Capture the cell that displays the provided text and extract its (X, Y) central coordinate. 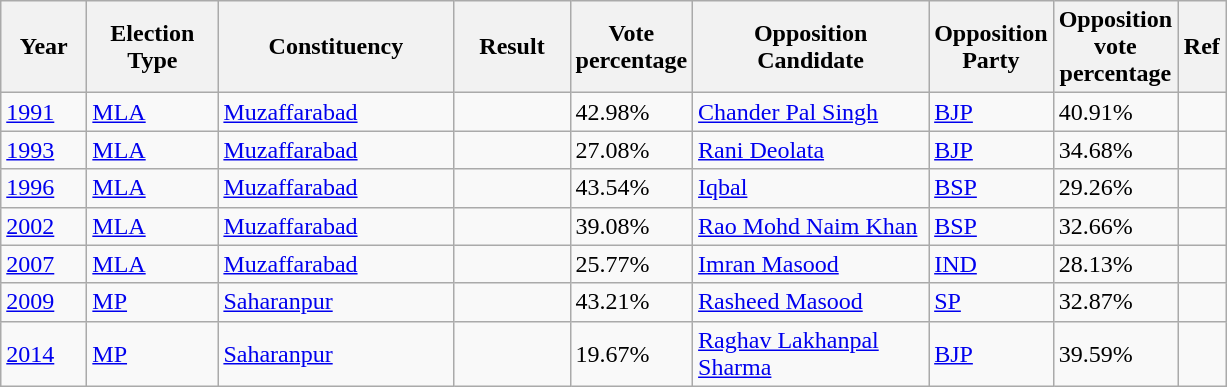
42.98% (632, 112)
39.08% (632, 226)
40.91% (1115, 112)
43.21% (632, 302)
32.66% (1115, 226)
Rao Mohd Naim Khan (811, 226)
1991 (44, 112)
Election Type (152, 47)
2014 (44, 354)
Ref (1202, 47)
Rasheed Masood (811, 302)
Opposition vote percentage (1115, 47)
Opposition Party (991, 47)
27.08% (632, 150)
25.77% (632, 264)
1996 (44, 188)
34.68% (1115, 150)
2009 (44, 302)
32.87% (1115, 302)
Chander Pal Singh (811, 112)
29.26% (1115, 188)
2007 (44, 264)
Imran Masood (811, 264)
Opposition Candidate (811, 47)
IND (991, 264)
Raghav Lakhanpal Sharma (811, 354)
1993 (44, 150)
Result (512, 47)
Vote percentage (632, 47)
Constituency (336, 47)
43.54% (632, 188)
SP (991, 302)
28.13% (1115, 264)
Iqbal (811, 188)
Year (44, 47)
Rani Deolata (811, 150)
39.59% (1115, 354)
19.67% (632, 354)
2002 (44, 226)
